For the text-containing cell, return its midpoint in [X, Y] coordinate format. 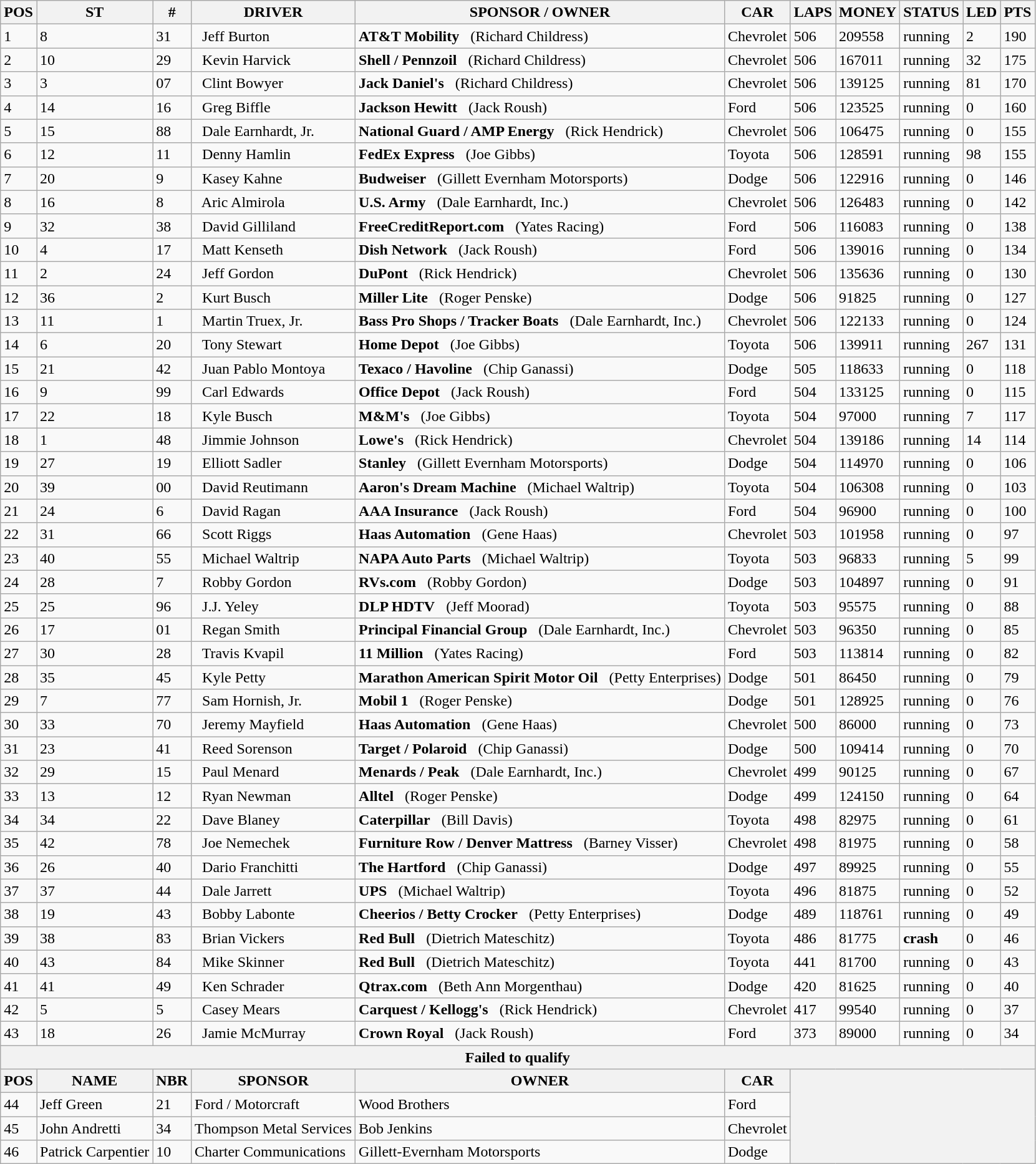
Travis Kvapil [273, 653]
Caterpillar (Bill Davis) [540, 820]
103 [1018, 487]
UPS (Michael Waltrip) [540, 891]
Sam Hornish, Jr. [273, 701]
Greg Biffle [273, 107]
138 [1018, 226]
NBR [172, 1081]
Charter Communications [273, 1152]
84 [172, 962]
Menards / Peak (Dale Earnhardt, Inc.) [540, 772]
FedEx Express (Joe Gibbs) [540, 155]
David Reutimann [273, 487]
SPONSOR [273, 1081]
AT&T Mobility (Richard Childress) [540, 36]
DLP HDTV (Jeff Moorad) [540, 606]
496 [813, 891]
505 [813, 369]
106475 [868, 131]
142 [1018, 202]
LED [982, 12]
crash [932, 938]
Tony Stewart [273, 345]
David Gilliland [273, 226]
Brian Vickers [273, 938]
SPONSOR / OWNER [540, 12]
66 [172, 535]
Carl Edwards [273, 392]
Carquest / Kellogg's (Rick Hendrick) [540, 1009]
Bass Pro Shops / Tracker Boats (Dale Earnhardt, Inc.) [540, 321]
DuPont (Rick Hendrick) [540, 273]
Aaron's Dream Machine (Michael Waltrip) [540, 487]
FreeCreditReport.com (Yates Racing) [540, 226]
134 [1018, 250]
Alltel (Roger Penske) [540, 796]
96900 [868, 511]
175 [1018, 60]
79 [1018, 677]
95575 [868, 606]
81 [982, 84]
Jackson Hewitt (Jack Roush) [540, 107]
Kasey Kahne [273, 178]
MONEY [868, 12]
Clint Bowyer [273, 84]
Joe Nemechek [273, 843]
Kurt Busch [273, 298]
118761 [868, 914]
Lowe's (Rick Hendrick) [540, 440]
Office Depot (Jack Roush) [540, 392]
Dario Franchitti [273, 867]
373 [813, 1033]
LAPS [813, 12]
91825 [868, 298]
73 [1018, 725]
Jimmie Johnson [273, 440]
Patrick Carpentier [94, 1152]
167011 [868, 60]
Denny Hamlin [273, 155]
Matt Kenseth [273, 250]
128591 [868, 155]
Budweiser (Gillett Evernham Motorsports) [540, 178]
Thompson Metal Services [273, 1128]
114970 [868, 463]
Mobil 1 (Roger Penske) [540, 701]
# [172, 12]
133125 [868, 392]
Juan Pablo Montoya [273, 369]
139911 [868, 345]
Jack Daniel's (Richard Childress) [540, 84]
115 [1018, 392]
122133 [868, 321]
100 [1018, 511]
139186 [868, 440]
Cheerios / Betty Crocker (Petty Enterprises) [540, 914]
Jeff Burton [273, 36]
497 [813, 867]
489 [813, 914]
Dale Jarrett [273, 891]
97000 [868, 416]
Marathon American Spirit Motor Oil (Petty Enterprises) [540, 677]
Dale Earnhardt, Jr. [273, 131]
STATUS [932, 12]
Texaco / Havoline (Chip Ganassi) [540, 369]
Qtrax.com (Beth Ann Morgenthau) [540, 986]
96350 [868, 629]
Mike Skinner [273, 962]
Jeff Gordon [273, 273]
127 [1018, 298]
01 [172, 629]
Shell / Pennzoil (Richard Childress) [540, 60]
Elliott Sadler [273, 463]
Aric Almirola [273, 202]
126483 [868, 202]
146 [1018, 178]
170 [1018, 84]
486 [813, 938]
Home Depot (Joe Gibbs) [540, 345]
Dish Network (Jack Roush) [540, 250]
83 [172, 938]
Principal Financial Group (Dale Earnhardt, Inc.) [540, 629]
81625 [868, 986]
81875 [868, 891]
NAME [94, 1081]
76 [1018, 701]
117 [1018, 416]
81700 [868, 962]
78 [172, 843]
Ken Schrader [273, 986]
Bob Jenkins [540, 1128]
67 [1018, 772]
417 [813, 1009]
48 [172, 440]
130 [1018, 273]
Paul Menard [273, 772]
101958 [868, 535]
Jamie McMurray [273, 1033]
Michael Waltrip [273, 558]
Kevin Harvick [273, 60]
131 [1018, 345]
AAA Insurance (Jack Roush) [540, 511]
89925 [868, 867]
Jeff Green [94, 1105]
122916 [868, 178]
61 [1018, 820]
Jeremy Mayfield [273, 725]
209558 [868, 36]
139125 [868, 84]
John Andretti [94, 1128]
81775 [868, 938]
64 [1018, 796]
Robby Gordon [273, 582]
85 [1018, 629]
Regan Smith [273, 629]
91 [1018, 582]
Dave Blaney [273, 820]
NAPA Auto Parts (Michael Waltrip) [540, 558]
96833 [868, 558]
PTS [1018, 12]
Casey Mears [273, 1009]
190 [1018, 36]
Martin Truex, Jr. [273, 321]
99540 [868, 1009]
118633 [868, 369]
ST [94, 12]
Ford / Motorcraft [273, 1105]
Miller Lite (Roger Penske) [540, 298]
11 Million (Yates Racing) [540, 653]
Scott Riggs [273, 535]
Wood Brothers [540, 1105]
90125 [868, 772]
David Ragan [273, 511]
Crown Royal (Jack Roush) [540, 1033]
Gillett-Evernham Motorsports [540, 1152]
Failed to qualify [518, 1057]
104897 [868, 582]
Bobby Labonte [273, 914]
Furniture Row / Denver Mattress (Barney Visser) [540, 843]
441 [813, 962]
124150 [868, 796]
58 [1018, 843]
DRIVER [273, 12]
Kyle Petty [273, 677]
J.J. Yeley [273, 606]
113814 [868, 653]
OWNER [540, 1081]
00 [172, 487]
07 [172, 84]
106 [1018, 463]
116083 [868, 226]
109414 [868, 749]
National Guard / AMP Energy (Rick Hendrick) [540, 131]
420 [813, 986]
86450 [868, 677]
98 [982, 155]
52 [1018, 891]
139016 [868, 250]
106308 [868, 487]
Reed Sorenson [273, 749]
267 [982, 345]
The Hartford (Chip Ganassi) [540, 867]
Target / Polaroid (Chip Ganassi) [540, 749]
Ryan Newman [273, 796]
89000 [868, 1033]
Stanley (Gillett Evernham Motorsports) [540, 463]
82 [1018, 653]
U.S. Army (Dale Earnhardt, Inc.) [540, 202]
96 [172, 606]
86000 [868, 725]
81975 [868, 843]
82975 [868, 820]
123525 [868, 107]
135636 [868, 273]
M&M's (Joe Gibbs) [540, 416]
RVs.com (Robby Gordon) [540, 582]
124 [1018, 321]
118 [1018, 369]
128925 [868, 701]
97 [1018, 535]
114 [1018, 440]
77 [172, 701]
Kyle Busch [273, 416]
160 [1018, 107]
